Pinpoint the cell where the given text exists, returning its (x, y) midpoint coordinate. 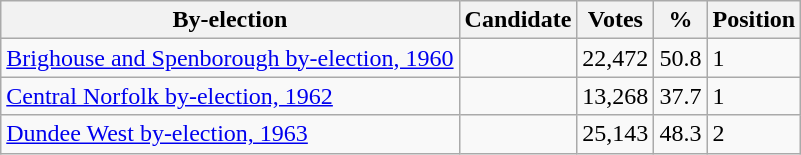
By-election (230, 20)
13,268 (616, 96)
Central Norfolk by-election, 1962 (230, 96)
22,472 (616, 58)
48.3 (680, 134)
Dundee West by-election, 1963 (230, 134)
Candidate (518, 20)
% (680, 20)
25,143 (616, 134)
Brighouse and Spenborough by-election, 1960 (230, 58)
Votes (616, 20)
37.7 (680, 96)
50.8 (680, 58)
Position (754, 20)
2 (754, 134)
